Find where the given text appears and provide that cell's center as [X, Y] coordinate. 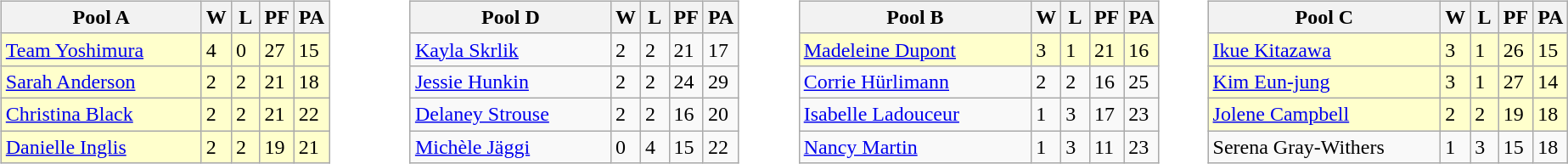
Team Yoshimura [101, 49]
20 [720, 114]
26 [1515, 49]
Danielle Inglis [101, 147]
Jolene Campbell [1324, 114]
24 [686, 82]
Kim Eun-jung [1324, 82]
29 [720, 82]
Jessie Hunkin [510, 82]
Pool A [101, 17]
Delaney Strouse [510, 114]
Christina Black [101, 114]
Sarah Anderson [101, 82]
14 [1550, 82]
Michèle Jäggi [510, 147]
Pool C [1324, 17]
Kayla Skrlik [510, 49]
Ikue Kitazawa [1324, 49]
Corrie Hürlimann [915, 82]
Madeleine Dupont [915, 49]
Nancy Martin [915, 147]
11 [1106, 147]
Pool D [510, 17]
25 [1141, 82]
Serena Gray-Withers [1324, 147]
Pool B [915, 17]
Isabelle Ladouceur [915, 114]
